Extract the [x, y] coordinate from the center of the cell holding the provided text.  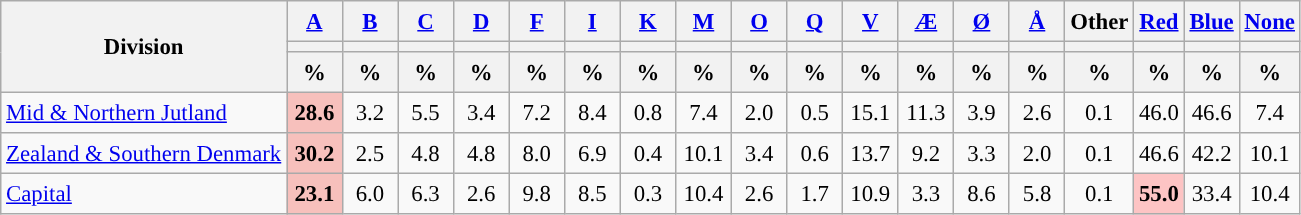
42.2 [1212, 154]
0.3 [648, 194]
0.4 [648, 154]
0.5 [815, 114]
M [704, 22]
Other [1100, 22]
F [537, 22]
D [481, 22]
B [370, 22]
0.6 [815, 154]
5.8 [1037, 194]
Å [1037, 22]
30.2 [315, 154]
Capital [144, 194]
6.9 [593, 154]
Division [144, 47]
I [593, 22]
23.1 [315, 194]
Blue [1212, 22]
6.3 [426, 194]
13.7 [870, 154]
8.4 [593, 114]
5.5 [426, 114]
9.8 [537, 194]
1.7 [815, 194]
3.9 [982, 114]
Zealand & Southern Denmark [144, 154]
A [315, 22]
Red [1159, 22]
V [870, 22]
Q [815, 22]
Ø [982, 22]
46.0 [1159, 114]
10.9 [870, 194]
Mid & Northern Jutland [144, 114]
8.6 [982, 194]
3.2 [370, 114]
6.0 [370, 194]
9.2 [926, 154]
15.1 [870, 114]
7.2 [537, 114]
None [1270, 22]
8.5 [593, 194]
Æ [926, 22]
33.4 [1212, 194]
O [759, 22]
11.3 [926, 114]
K [648, 22]
8.0 [537, 154]
28.6 [315, 114]
0.8 [648, 114]
55.0 [1159, 194]
C [426, 22]
2.5 [370, 154]
